Output the (X, Y) coordinate of the center of the cell containing the given text.  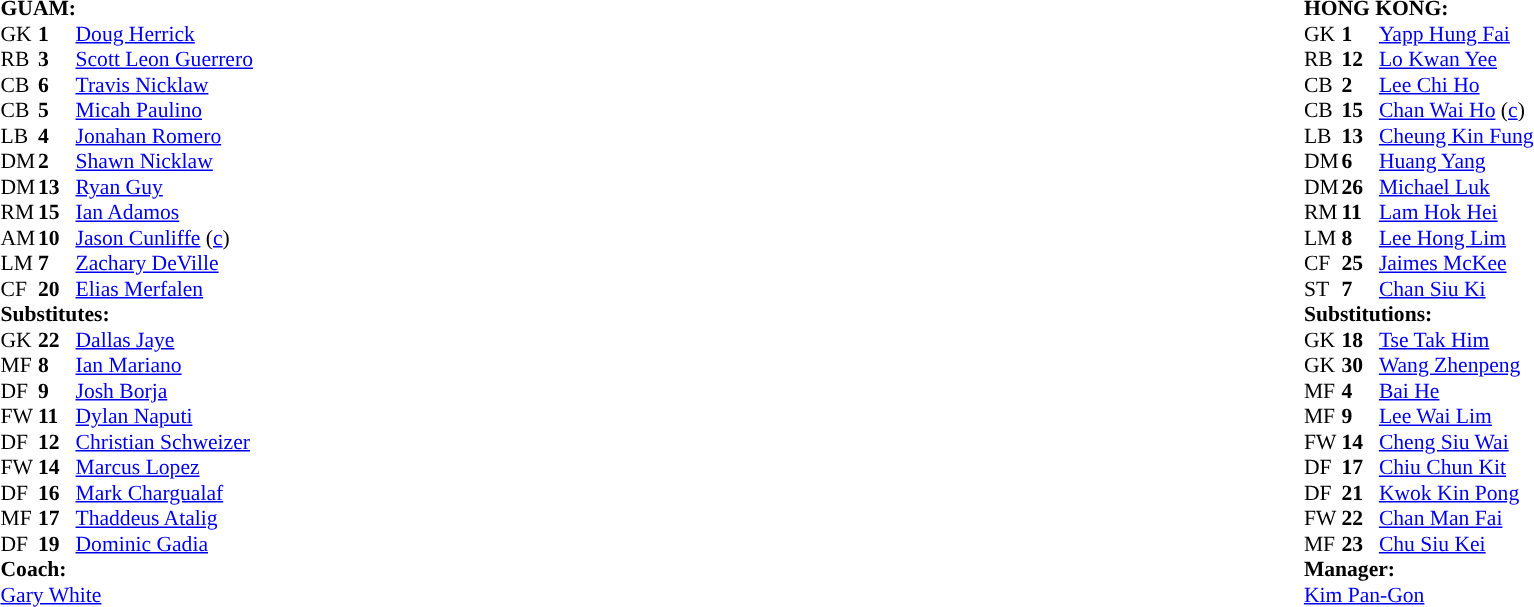
Lam Hok Hei (1456, 213)
Jason Cunliffe (c) (164, 238)
10 (57, 238)
Lee Hong Lim (1456, 238)
Chan Siu Ki (1456, 289)
16 (57, 493)
Chu Siu Kei (1456, 544)
Christian Schweizer (164, 442)
Tse Tak Him (1456, 340)
Cheng Siu Wai (1456, 442)
Micah Paulino (164, 111)
Huang Yang (1456, 161)
18 (1360, 340)
Elias Merfalen (164, 289)
Lee Chi Ho (1456, 85)
Michael Luk (1456, 187)
Lo Kwan Yee (1456, 59)
Marcus Lopez (164, 467)
Zachary DeVille (164, 263)
Substitutions: (1419, 315)
26 (1360, 187)
Ian Adamos (164, 213)
Chan Wai Ho (c) (1456, 111)
23 (1360, 544)
Lee Wai Lim (1456, 417)
Kwok Kin Pong (1456, 493)
Cheung Kin Fung (1456, 136)
Josh Borja (164, 391)
Coach: (126, 569)
30 (1360, 365)
Scott Leon Guerrero (164, 59)
21 (1360, 493)
Jaimes McKee (1456, 263)
Bai He (1456, 391)
5 (57, 111)
Dallas Jaye (164, 340)
Wang Zhenpeng (1456, 365)
Ian Mariano (164, 365)
Yapp Hung Fai (1456, 34)
3 (57, 59)
Mark Chargualaf (164, 493)
Shawn Nicklaw (164, 161)
Manager: (1419, 569)
Dominic Gadia (164, 544)
Chan Man Fai (1456, 519)
19 (57, 544)
Chiu Chun Kit (1456, 467)
Ryan Guy (164, 187)
Doug Herrick (164, 34)
Jonahan Romero (164, 136)
AM (19, 238)
20 (57, 289)
Substitutes: (126, 315)
25 (1360, 263)
Thaddeus Atalig (164, 519)
Dylan Naputi (164, 417)
ST (1323, 289)
Travis Nicklaw (164, 85)
